Detect which cell encompasses the target text, then output its (X, Y) center coordinate. 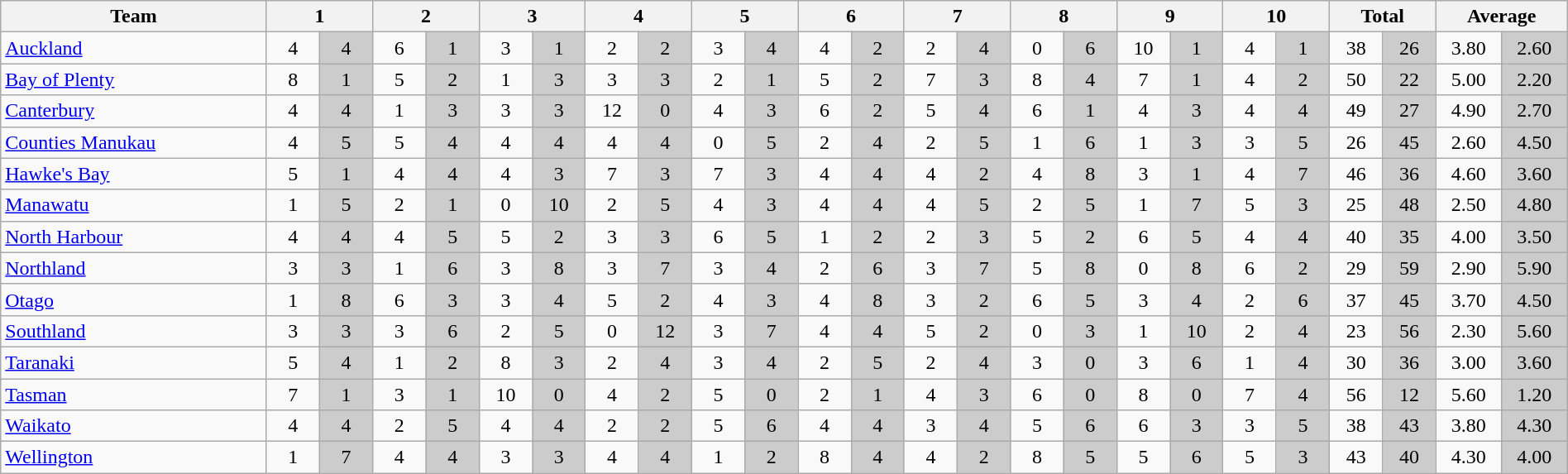
9 (1169, 17)
Otago (134, 299)
Southland (134, 331)
Auckland (134, 48)
4.80 (1534, 205)
3.50 (1534, 237)
2.20 (1534, 79)
27 (1409, 111)
2.50 (1469, 205)
30 (1356, 362)
3.70 (1469, 299)
59 (1409, 268)
Canterbury (134, 111)
5.90 (1534, 268)
Manawatu (134, 205)
Bay of Plenty (134, 79)
North Harbour (134, 237)
46 (1356, 174)
23 (1356, 331)
Counties Manukau (134, 142)
Team (134, 17)
Northland (134, 268)
5.00 (1469, 79)
Total (1383, 17)
29 (1356, 268)
2.30 (1469, 331)
Wellington (134, 457)
37 (1356, 299)
Hawke's Bay (134, 174)
Average (1502, 17)
35 (1409, 237)
1.20 (1534, 395)
22 (1409, 79)
25 (1356, 205)
Waikato (134, 426)
4.60 (1469, 174)
2.70 (1534, 111)
49 (1356, 111)
3.00 (1469, 362)
50 (1356, 79)
48 (1409, 205)
Tasman (134, 395)
2.90 (1469, 268)
Taranaki (134, 362)
4.90 (1469, 111)
